Identify which cell holds the provided text, then report its [x, y] central coordinate. 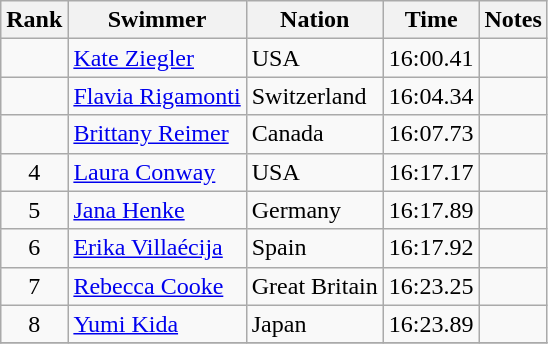
Great Britain [314, 286]
16:07.73 [431, 134]
Switzerland [314, 96]
Kate Ziegler [157, 58]
8 [34, 324]
16:04.34 [431, 96]
16:17.89 [431, 210]
Flavia Rigamonti [157, 96]
Jana Henke [157, 210]
Rank [34, 20]
16:00.41 [431, 58]
Time [431, 20]
Yumi Kida [157, 324]
Laura Conway [157, 172]
16:23.89 [431, 324]
Notes [513, 20]
7 [34, 286]
4 [34, 172]
16:17.17 [431, 172]
Nation [314, 20]
Spain [314, 248]
Brittany Reimer [157, 134]
16:23.25 [431, 286]
Rebecca Cooke [157, 286]
Swimmer [157, 20]
Erika Villaécija [157, 248]
Japan [314, 324]
16:17.92 [431, 248]
Canada [314, 134]
5 [34, 210]
6 [34, 248]
Germany [314, 210]
